Extract the [X, Y] coordinate from the center of the cell holding the provided text.  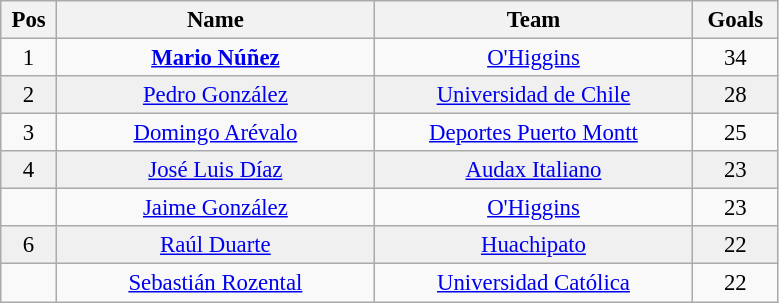
Raúl Duarte [215, 245]
Jaime González [215, 208]
2 [29, 95]
Mario Núñez [215, 58]
Pos [29, 20]
28 [736, 95]
34 [736, 58]
Pedro González [215, 95]
Universidad de Chile [533, 95]
1 [29, 58]
Universidad Católica [533, 283]
Deportes Puerto Montt [533, 133]
6 [29, 245]
Huachipato [533, 245]
José Luis Díaz [215, 170]
Audax Italiano [533, 170]
Team [533, 20]
Domingo Arévalo [215, 133]
Goals [736, 20]
3 [29, 133]
Sebastián Rozental [215, 283]
Name [215, 20]
4 [29, 170]
25 [736, 133]
